From the cell containing the given text, extract its center point as (x, y) coordinate. 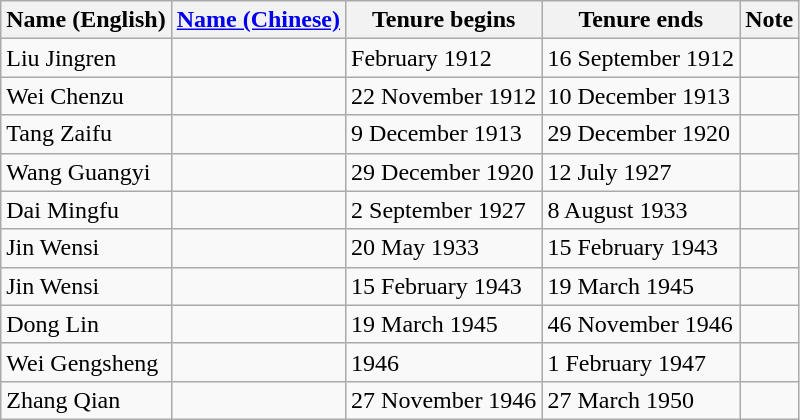
Liu Jingren (86, 58)
Name (English) (86, 20)
Wei Chenzu (86, 96)
12 July 1927 (641, 172)
22 November 1912 (444, 96)
9 December 1913 (444, 134)
Dai Mingfu (86, 210)
1946 (444, 362)
1 February 1947 (641, 362)
Note (770, 20)
27 November 1946 (444, 400)
27 March 1950 (641, 400)
Wei Gengsheng (86, 362)
Wang Guangyi (86, 172)
February 1912 (444, 58)
20 May 1933 (444, 248)
Name (Chinese) (258, 20)
46 November 1946 (641, 324)
Tenure ends (641, 20)
2 September 1927 (444, 210)
10 December 1913 (641, 96)
Tenure begins (444, 20)
16 September 1912 (641, 58)
Zhang Qian (86, 400)
8 August 1933 (641, 210)
Dong Lin (86, 324)
Tang Zaifu (86, 134)
